Return [X, Y] of the center of cell containing provided text 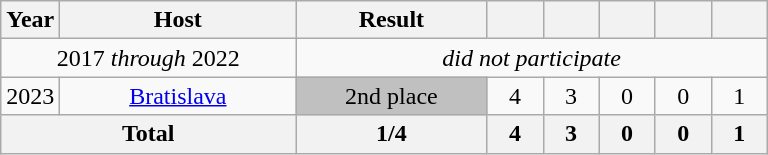
Year [30, 20]
Host [178, 20]
Bratislava [178, 96]
Total [148, 134]
1/4 [392, 134]
2nd place [392, 96]
2017 through 2022 [148, 58]
2023 [30, 96]
Result [392, 20]
did not participate [532, 58]
